Locate the cell with the specified text and output its [X, Y] center coordinate. 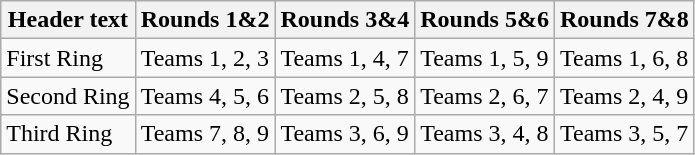
Teams 3, 6, 9 [345, 134]
Teams 1, 6, 8 [624, 58]
Rounds 7&8 [624, 20]
Teams 2, 4, 9 [624, 96]
Teams 3, 5, 7 [624, 134]
Teams 7, 8, 9 [205, 134]
Teams 2, 5, 8 [345, 96]
Rounds 1&2 [205, 20]
Teams 3, 4, 8 [485, 134]
Second Ring [68, 96]
Third Ring [68, 134]
Rounds 3&4 [345, 20]
Teams 4, 5, 6 [205, 96]
Teams 2, 6, 7 [485, 96]
Teams 1, 2, 3 [205, 58]
Teams 1, 4, 7 [345, 58]
Teams 1, 5, 9 [485, 58]
Rounds 5&6 [485, 20]
First Ring [68, 58]
Header text [68, 20]
